Output the (x, y) coordinate of the center of the cell containing the given text.  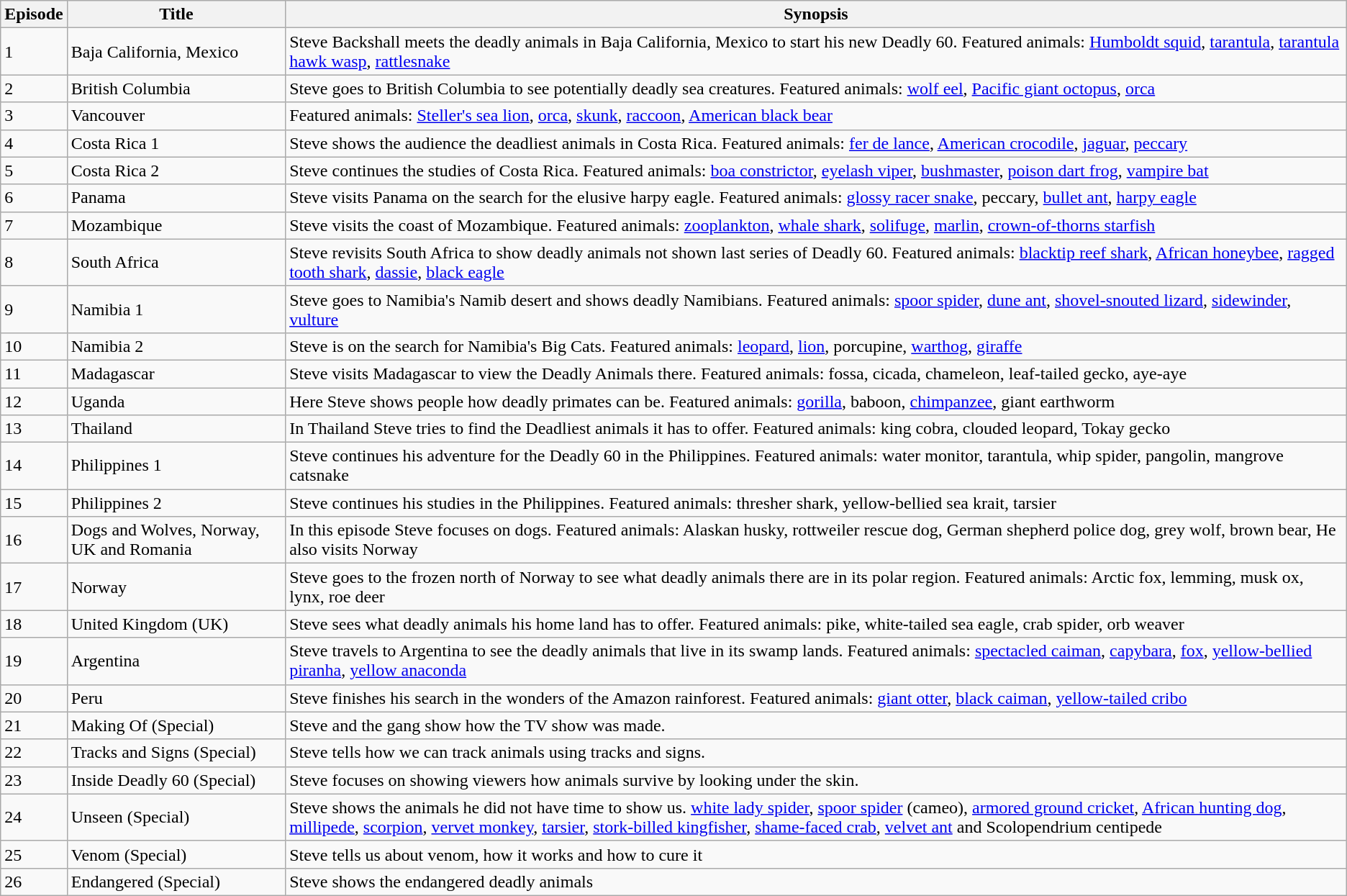
Steve tells how we can track animals using tracks and signs. (816, 753)
Thailand (176, 429)
19 (34, 661)
Steve visits Panama on the search for the elusive harpy eagle. Featured animals: glossy racer snake, peccary, bullet ant, harpy eagle (816, 198)
20 (34, 698)
Steve tells us about venom, how it works and how to cure it (816, 854)
17 (34, 587)
Peru (176, 698)
Philippines 2 (176, 503)
23 (34, 780)
South Africa (176, 262)
Costa Rica 2 (176, 171)
Dogs and Wolves, Norway, UK and Romania (176, 540)
14 (34, 466)
22 (34, 753)
25 (34, 854)
10 (34, 346)
Steve continues the studies of Costa Rica. Featured animals: boa constrictor, eyelash viper, bushmaster, poison dart frog, vampire bat (816, 171)
Panama (176, 198)
4 (34, 143)
United Kingdom (UK) (176, 624)
Steve continues his studies in the Philippines. Featured animals: thresher shark, yellow-bellied sea krait, tarsier (816, 503)
6 (34, 198)
Tracks and Signs (Special) (176, 753)
21 (34, 725)
Philippines 1 (176, 466)
Steve goes to Namibia's Namib desert and shows deadly Namibians. Featured animals: spoor spider, dune ant, shovel-snouted lizard, sidewinder, vulture (816, 309)
Namibia 1 (176, 309)
Venom (Special) (176, 854)
Featured animals: Steller's sea lion, orca, skunk, raccoon, American black bear (816, 116)
Steve and the gang show how the TV show was made. (816, 725)
Endangered (Special) (176, 882)
Steve focuses on showing viewers how animals survive by looking under the skin. (816, 780)
1 (34, 52)
16 (34, 540)
Baja California, Mexico (176, 52)
18 (34, 624)
Steve shows the audience the deadliest animals in Costa Rica. Featured animals: fer de lance, American crocodile, jaguar, peccary (816, 143)
Here Steve shows people how deadly primates can be. Featured animals: gorilla, baboon, chimpanzee, giant earthworm (816, 401)
Steve finishes his search in the wonders of the Amazon rainforest. Featured animals: giant otter, black caiman, yellow-tailed cribo (816, 698)
Steve goes to British Columbia to see potentially deadly sea creatures. Featured animals: wolf eel, Pacific giant octopus, orca (816, 89)
7 (34, 225)
Unseen (Special) (176, 818)
9 (34, 309)
Costa Rica 1 (176, 143)
Norway (176, 587)
Argentina (176, 661)
13 (34, 429)
Inside Deadly 60 (Special) (176, 780)
Steve visits the coast of Mozambique. Featured animals: zooplankton, whale shark, solifuge, marlin, crown-of-thorns starfish (816, 225)
Steve is on the search for Namibia's Big Cats. Featured animals: leopard, lion, porcupine, warthog, giraffe (816, 346)
5 (34, 171)
Steve sees what deadly animals his home land has to offer. Featured animals: pike, white-tailed sea eagle, crab spider, orb weaver (816, 624)
26 (34, 882)
3 (34, 116)
2 (34, 89)
Vancouver (176, 116)
In Thailand Steve tries to find the Deadliest animals it has to offer. Featured animals: king cobra, clouded leopard, Tokay gecko (816, 429)
Madagascar (176, 374)
Synopsis (816, 14)
Uganda (176, 401)
8 (34, 262)
12 (34, 401)
24 (34, 818)
15 (34, 503)
British Columbia (176, 89)
Steve visits Madagascar to view the Deadly Animals there. Featured animals: fossa, cicada, chameleon, leaf-tailed gecko, aye-aye (816, 374)
Making Of (Special) (176, 725)
Mozambique (176, 225)
11 (34, 374)
Steve shows the endangered deadly animals (816, 882)
Episode (34, 14)
Title (176, 14)
Namibia 2 (176, 346)
